Provide the [X, Y] coordinate of the cell's center where the given text is located.  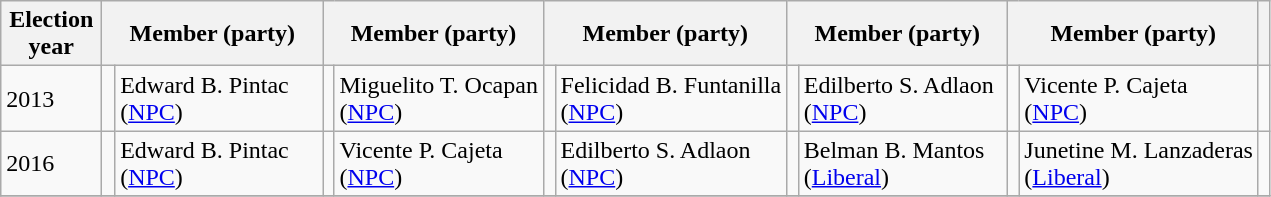
2013 [52, 98]
Belman B. Mantos(Liberal) [903, 164]
Miguelito T. Ocapan(NPC) [439, 98]
Felicidad B. Funtanilla(NPC) [671, 98]
Junetine M. Lanzaderas(Liberal) [1139, 164]
2016 [52, 164]
Electionyear [52, 34]
